Return (x, y) of the center of cell containing provided text 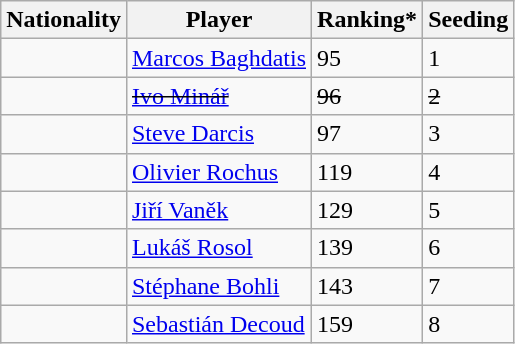
97 (368, 134)
Olivier Rochus (218, 172)
1 (468, 58)
143 (368, 286)
Seeding (468, 20)
3 (468, 134)
Nationality (64, 20)
5 (468, 210)
Jiří Vaněk (218, 210)
Ivo Minář (218, 96)
8 (468, 324)
129 (368, 210)
Player (218, 20)
Ranking* (368, 20)
4 (468, 172)
139 (368, 248)
2 (468, 96)
Sebastián Decoud (218, 324)
Stéphane Bohli (218, 286)
6 (468, 248)
119 (368, 172)
7 (468, 286)
95 (368, 58)
Marcos Baghdatis (218, 58)
Steve Darcis (218, 134)
159 (368, 324)
96 (368, 96)
Lukáš Rosol (218, 248)
